For the text-containing cell, return its midpoint in (X, Y) coordinate format. 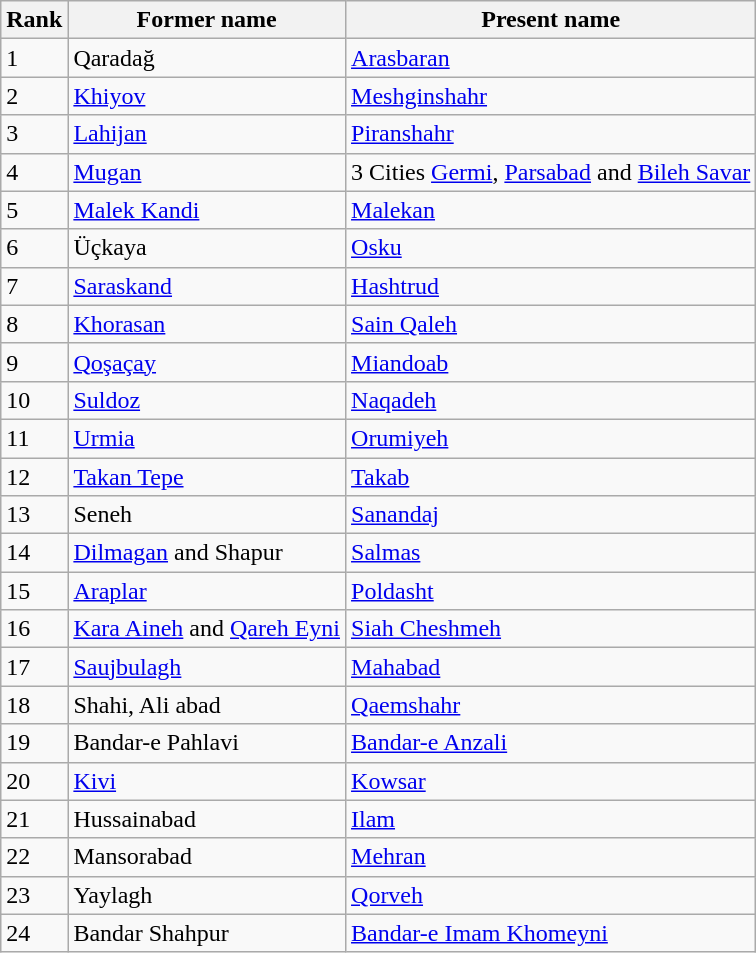
Seneh (207, 515)
Malek Kandi (207, 210)
19 (34, 743)
Orumiyeh (551, 438)
Bandar-e Pahlavi (207, 743)
11 (34, 438)
Malekan (551, 210)
Osku (551, 248)
10 (34, 400)
Bandar-e Anzali (551, 743)
Naqadeh (551, 400)
Hashtrud (551, 286)
Ilam (551, 819)
13 (34, 515)
Qaemshahr (551, 705)
Piranshahr (551, 134)
Takan Tepe (207, 477)
Bandar Shahpur (207, 933)
22 (34, 857)
Kara Aineh and Qareh Eyni (207, 629)
Bandar-e Imam Khomeyni (551, 933)
Kivi (207, 781)
4 (34, 172)
24 (34, 933)
17 (34, 667)
Araplar (207, 591)
Urmia (207, 438)
16 (34, 629)
Üçkaya (207, 248)
Rank (34, 20)
Meshginshahr (551, 96)
1 (34, 58)
Lahijan (207, 134)
9 (34, 362)
Sanandaj (551, 515)
Former name (207, 20)
Qaradağ (207, 58)
23 (34, 895)
20 (34, 781)
6 (34, 248)
15 (34, 591)
Siah Cheshmeh (551, 629)
Mansorabad (207, 857)
Qorveh (551, 895)
Dilmagan and Shapur (207, 553)
Poldasht (551, 591)
Shahi, Ali abad (207, 705)
Suldoz (207, 400)
Mehran (551, 857)
3 Cities Germi, Parsabad and Bileh Savar (551, 172)
Saujbulagh (207, 667)
Khorasan (207, 324)
14 (34, 553)
3 (34, 134)
Mahabad (551, 667)
21 (34, 819)
Sain Qaleh (551, 324)
Takab (551, 477)
7 (34, 286)
8 (34, 324)
Arasbaran (551, 58)
5 (34, 210)
Khiyov (207, 96)
Miandoab (551, 362)
Yaylagh (207, 895)
18 (34, 705)
12 (34, 477)
Saraskand (207, 286)
2 (34, 96)
Present name (551, 20)
Mugan (207, 172)
Hussainabad (207, 819)
Salmas (551, 553)
Qoşaçay (207, 362)
Kowsar (551, 781)
